Provide the (x, y) coordinate of the cell's center where the given text is located.  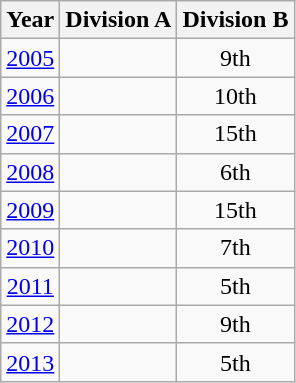
2005 (30, 58)
2009 (30, 210)
2013 (30, 362)
Year (30, 20)
Division B (236, 20)
6th (236, 172)
2007 (30, 134)
7th (236, 248)
2011 (30, 286)
10th (236, 96)
2006 (30, 96)
2012 (30, 324)
Division A (118, 20)
2010 (30, 248)
2008 (30, 172)
